Detect which cell encompasses the target text, then output its (x, y) center coordinate. 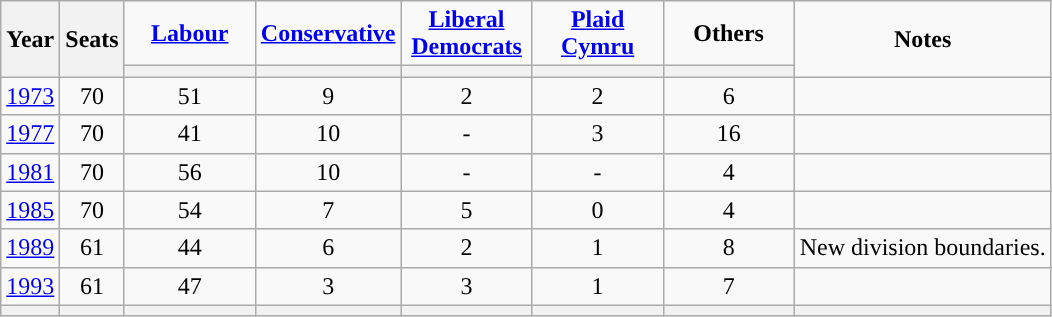
1985 (30, 210)
Year (30, 39)
Seats (92, 39)
1973 (30, 96)
Plaid Cymru (598, 34)
44 (190, 248)
51 (190, 96)
9 (328, 96)
Liberal Democrats (466, 34)
0 (598, 210)
41 (190, 134)
1993 (30, 286)
56 (190, 172)
5 (466, 210)
1981 (30, 172)
1989 (30, 248)
47 (190, 286)
Others (728, 34)
8 (728, 248)
Labour (190, 34)
New division boundaries. (922, 248)
16 (728, 134)
1977 (30, 134)
54 (190, 210)
Conservative (328, 34)
Notes (922, 39)
